Determine the [x, y] coordinate at the center of the cell enclosing the given text.  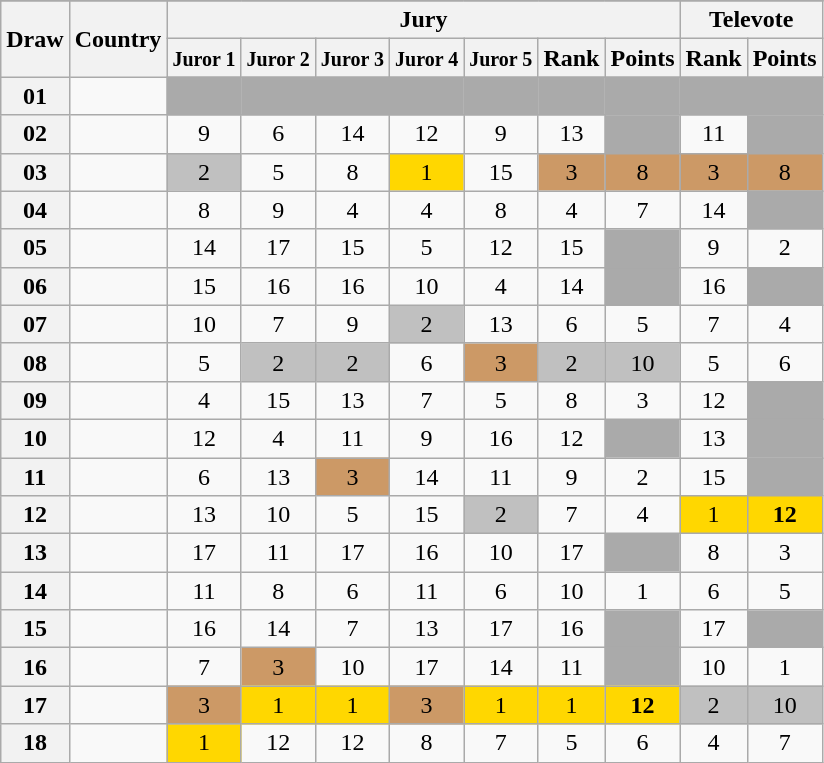
Juror 4 [426, 58]
04 [35, 210]
05 [35, 248]
Juror 2 [278, 58]
09 [35, 400]
07 [35, 324]
08 [35, 362]
Televote [751, 20]
06 [35, 286]
02 [35, 134]
Juror 3 [352, 58]
03 [35, 172]
Juror 5 [501, 58]
Jury [424, 20]
Juror 1 [204, 58]
Country [118, 39]
18 [35, 743]
01 [35, 96]
Draw [35, 39]
